Extract the (X, Y) coordinate from the center of the cell holding the provided text.  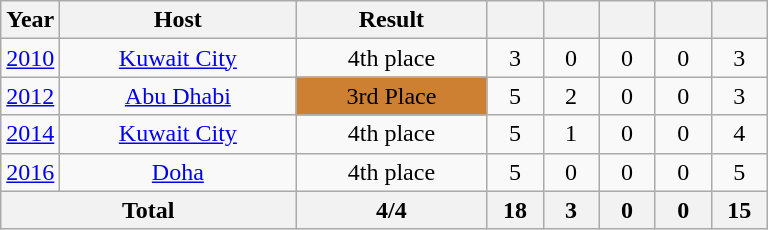
18 (515, 210)
2016 (30, 172)
2012 (30, 96)
Doha (178, 172)
2014 (30, 134)
1 (571, 134)
Total (148, 210)
Host (178, 20)
2 (571, 96)
Result (392, 20)
Year (30, 20)
4 (739, 134)
2010 (30, 58)
4/4 (392, 210)
3rd Place (392, 96)
15 (739, 210)
Abu Dhabi (178, 96)
